Extract the (X, Y) coordinate from the center of the cell holding the provided text.  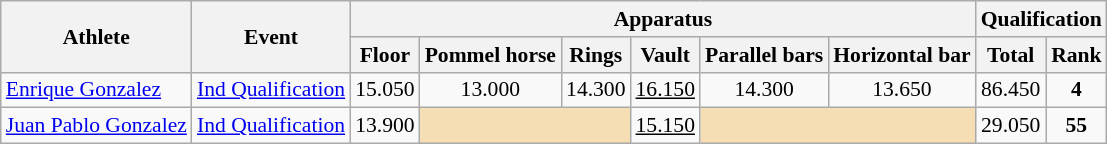
55 (1076, 126)
13.900 (384, 126)
Parallel bars (764, 55)
Rings (596, 55)
Total (1011, 55)
Pommel horse (490, 55)
15.050 (384, 90)
Apparatus (663, 19)
Rank (1076, 55)
13.650 (902, 90)
Vault (666, 55)
Horizontal bar (902, 55)
Enrique Gonzalez (96, 90)
Event (271, 36)
13.000 (490, 90)
Qualification (1042, 19)
86.450 (1011, 90)
15.150 (666, 126)
4 (1076, 90)
16.150 (666, 90)
Athlete (96, 36)
Floor (384, 55)
29.050 (1011, 126)
Juan Pablo Gonzalez (96, 126)
